From the cell containing the given text, extract its center point as [x, y] coordinate. 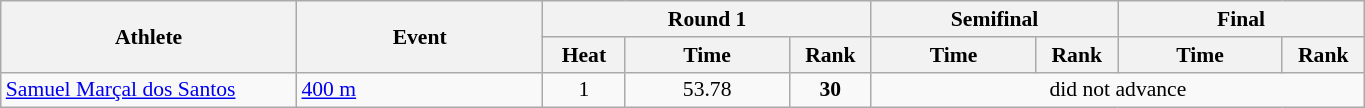
Athlete [149, 36]
Samuel Marçal dos Santos [149, 90]
Final [1242, 19]
Round 1 [708, 19]
30 [830, 90]
did not advance [1118, 90]
Semifinal [994, 19]
53.78 [707, 90]
Heat [584, 55]
Event [419, 36]
1 [584, 90]
400 m [419, 90]
